Return [X, Y] of the center of cell containing provided text 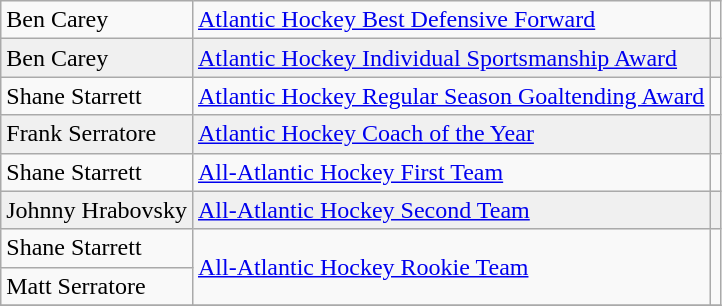
Atlantic Hockey Individual Sportsmanship Award [450, 58]
Frank Serratore [97, 134]
All-Atlantic Hockey First Team [450, 172]
Matt Serratore [97, 286]
Atlantic Hockey Coach of the Year [450, 134]
All-Atlantic Hockey Rookie Team [450, 267]
Atlantic Hockey Best Defensive Forward [450, 20]
Johnny Hrabovsky [97, 210]
Atlantic Hockey Regular Season Goaltending Award [450, 96]
All-Atlantic Hockey Second Team [450, 210]
